Pinpoint the cell where the given text exists, returning its [x, y] midpoint coordinate. 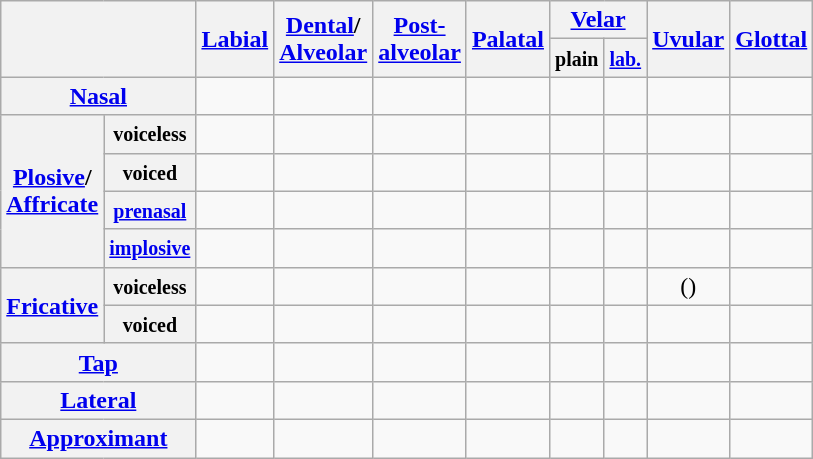
Labial [235, 39]
prenasal [150, 210]
Post-alveolar [420, 39]
Lateral [98, 400]
Tap [98, 362]
Fricative [52, 305]
Palatal [508, 39]
implosive [150, 248]
plain [576, 58]
Velar [598, 20]
Nasal [98, 96]
Plosive/Affricate [52, 191]
() [688, 286]
Dental/Alveolar [324, 39]
Approximant [98, 438]
Glottal [772, 39]
lab. [626, 58]
Uvular [688, 39]
